Output the [X, Y] coordinate of the center of the cell containing the given text.  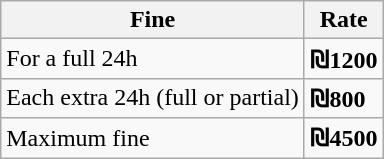
Each extra 24h (full or partial) [153, 98]
Fine [153, 20]
₪4500 [344, 138]
Maximum fine [153, 138]
For a full 24h [153, 59]
Rate [344, 20]
₪800 [344, 98]
₪1200 [344, 59]
